Return the [X, Y] coordinate for the center point of the cell that contains the specified text.  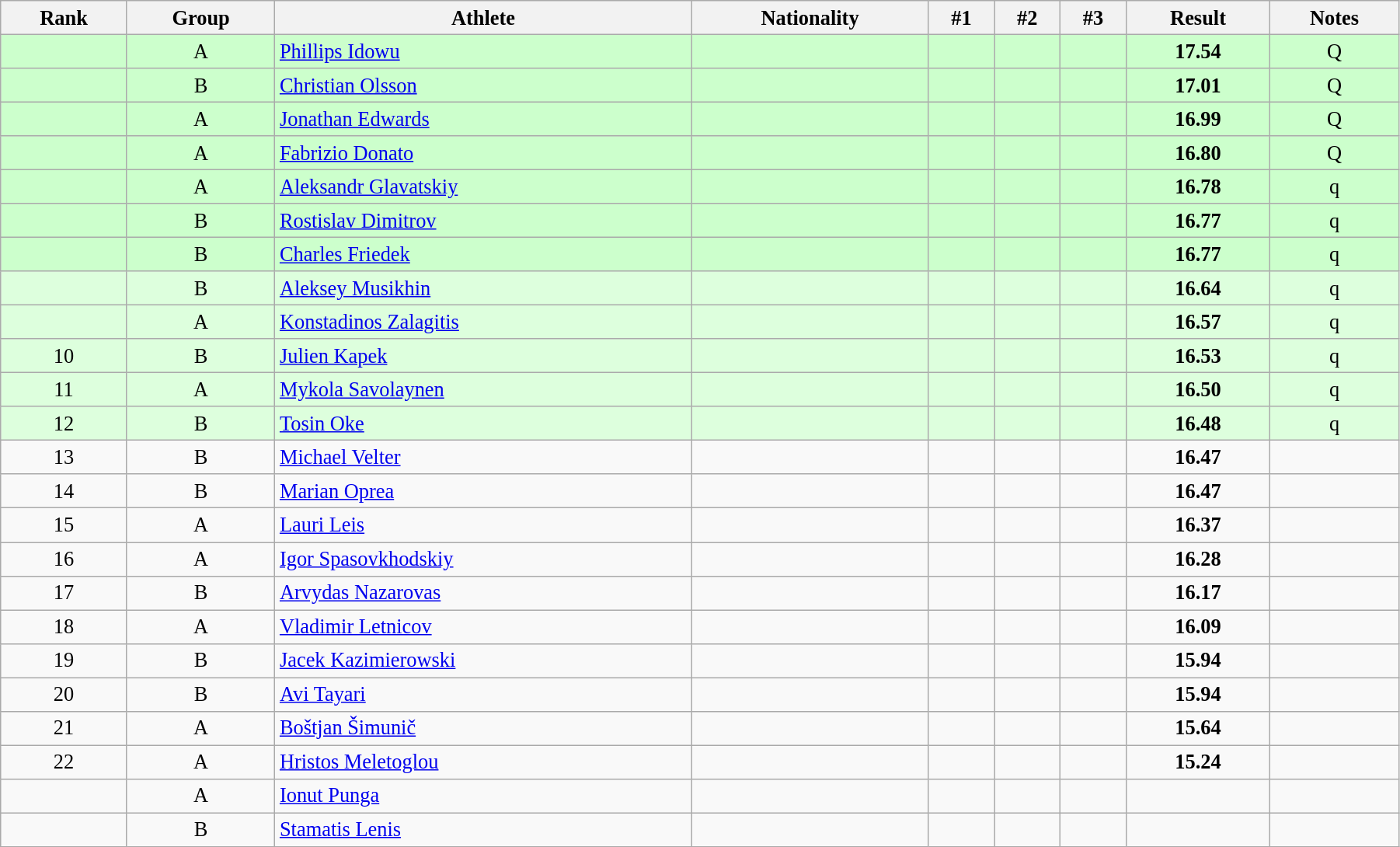
21 [64, 728]
Arvydas Nazarovas [483, 593]
Athlete [483, 17]
16.48 [1198, 423]
Ionut Punga [483, 796]
Konstadinos Zalagitis [483, 322]
Mykola Savolaynen [483, 389]
17.01 [1198, 85]
Hristos Meletoglou [483, 762]
16.57 [1198, 322]
11 [64, 389]
Christian Olsson [483, 85]
Charles Friedek [483, 254]
13 [64, 457]
16.28 [1198, 559]
18 [64, 626]
16.09 [1198, 626]
Michael Velter [483, 457]
Notes [1335, 17]
Marian Oprea [483, 491]
16.78 [1198, 186]
Nationality [810, 17]
12 [64, 423]
17.54 [1198, 51]
Rostislav Dimitrov [483, 221]
#1 [962, 17]
19 [64, 661]
Phillips Idowu [483, 51]
15.64 [1198, 728]
16.50 [1198, 389]
Tosin Oke [483, 423]
16 [64, 559]
#2 [1027, 17]
Julien Kapek [483, 356]
Aleksandr Glavatskiy [483, 186]
Avi Tayari [483, 694]
Jonathan Edwards [483, 119]
Boštjan Šimunič [483, 728]
14 [64, 491]
Stamatis Lenis [483, 829]
16.53 [1198, 356]
Aleksey Musikhin [483, 288]
22 [64, 762]
10 [64, 356]
Lauri Leis [483, 525]
16.17 [1198, 593]
Igor Spasovkhodskiy [483, 559]
17 [64, 593]
16.80 [1198, 153]
16.64 [1198, 288]
Jacek Kazimierowski [483, 661]
16.37 [1198, 525]
15.24 [1198, 762]
16.99 [1198, 119]
#3 [1094, 17]
20 [64, 694]
Rank [64, 17]
Vladimir Letnicov [483, 626]
Fabrizio Donato [483, 153]
15 [64, 525]
Group [200, 17]
Result [1198, 17]
